Search for the cell housing the specified text and yield its [x, y] center coordinate. 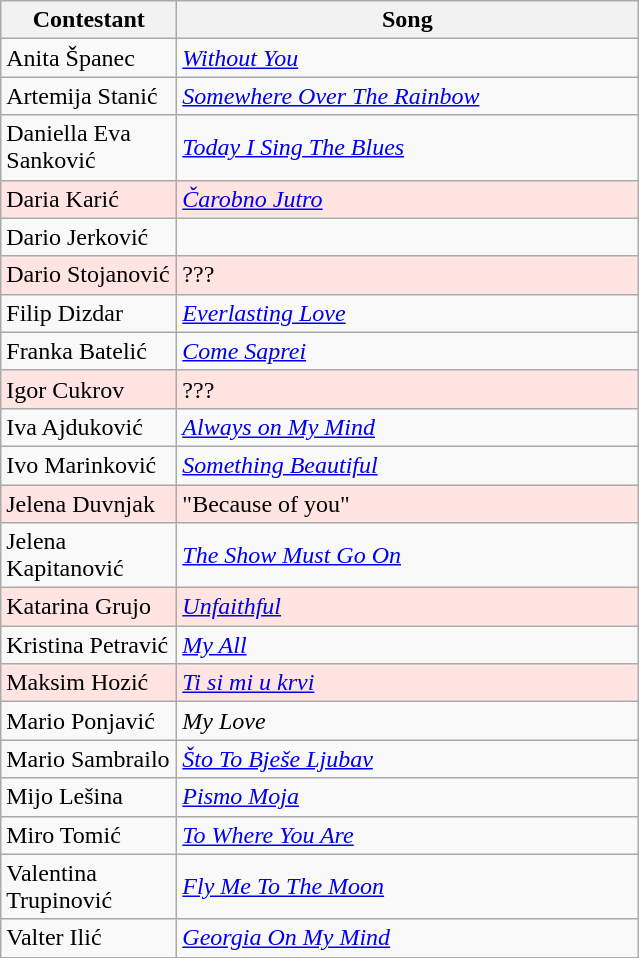
Daria Karić [89, 199]
Jelena Kapitanović [89, 556]
Ti si mi u krvi [408, 683]
Pismo Moja [408, 797]
Maksim Hozić [89, 683]
Daniella Eva Sanković [89, 148]
Song [408, 20]
To Where You Are [408, 835]
Iva Ajduković [89, 427]
Contestant [89, 20]
Ivo Marinković [89, 465]
Jelena Duvnjak [89, 503]
Somewhere Over The Rainbow [408, 96]
"Because of you" [408, 503]
Everlasting Love [408, 313]
Georgia On My Mind [408, 938]
Igor Cukrov [89, 389]
Mario Ponjavić [89, 721]
Mario Sambrailo [89, 759]
Always on My Mind [408, 427]
Čarobno Jutro [408, 199]
Valter Ilić [89, 938]
Valentina Trupinović [89, 886]
Artemija Stanić [89, 96]
Fly Me To The Moon [408, 886]
Franka Batelić [89, 351]
Katarina Grujo [89, 607]
Filip Dizdar [89, 313]
Without You [408, 58]
The Show Must Go On [408, 556]
Unfaithful [408, 607]
My All [408, 645]
Come Saprei [408, 351]
Dario Stojanović [89, 275]
My Love [408, 721]
Something Beautiful [408, 465]
Anita Španec [89, 58]
Što To Bješe Ljubav [408, 759]
Dario Jerković [89, 237]
Mijo Lešina [89, 797]
Today I Sing The Blues [408, 148]
Miro Tomić [89, 835]
Kristina Petravić [89, 645]
